Return [x, y] of the center of cell containing provided text 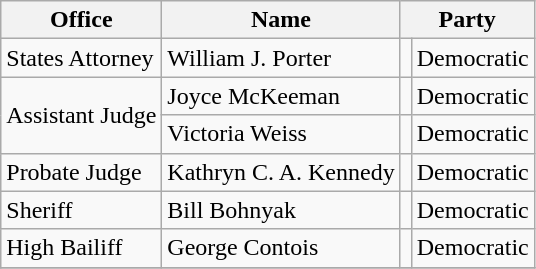
Joyce McKeeman [281, 96]
George Contois [281, 248]
Name [281, 20]
Office [82, 20]
Assistant Judge [82, 115]
Victoria Weiss [281, 134]
High Bailiff [82, 248]
Sheriff [82, 210]
Bill Bohnyak [281, 210]
Probate Judge [82, 172]
States Attorney [82, 58]
Party [467, 20]
William J. Porter [281, 58]
Kathryn C. A. Kennedy [281, 172]
